Search for the cell housing the specified text and yield its (x, y) center coordinate. 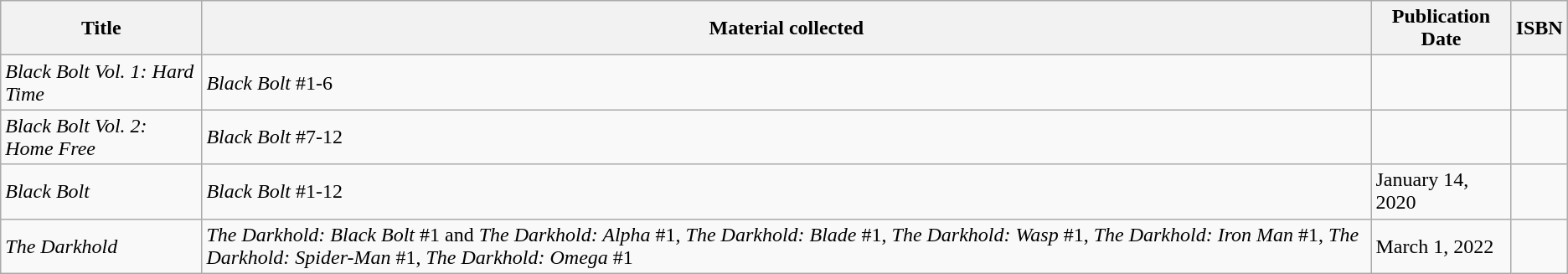
ISBN (1540, 28)
Title (101, 28)
Publication Date (1441, 28)
March 1, 2022 (1441, 246)
January 14, 2020 (1441, 191)
Black Bolt #7-12 (787, 137)
Black Bolt Vol. 2: Home Free (101, 137)
Black Bolt #1-6 (787, 82)
Black Bolt (101, 191)
Black Bolt #1-12 (787, 191)
Material collected (787, 28)
Black Bolt Vol. 1: Hard Time (101, 82)
The Darkhold (101, 246)
